Scan for the cell matching the given text and deliver its (X, Y) coordinate at center. 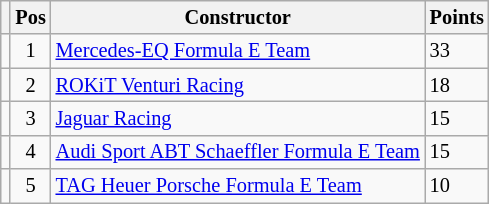
ROKiT Venturi Racing (238, 85)
Pos (30, 17)
1 (30, 51)
10 (457, 186)
Constructor (238, 17)
33 (457, 51)
Jaguar Racing (238, 118)
TAG Heuer Porsche Formula E Team (238, 186)
Points (457, 17)
Mercedes-EQ Formula E Team (238, 51)
Audi Sport ABT Schaeffler Formula E Team (238, 152)
3 (30, 118)
18 (457, 85)
4 (30, 152)
2 (30, 85)
5 (30, 186)
